Scan for the cell matching the given text and deliver its (X, Y) coordinate at center. 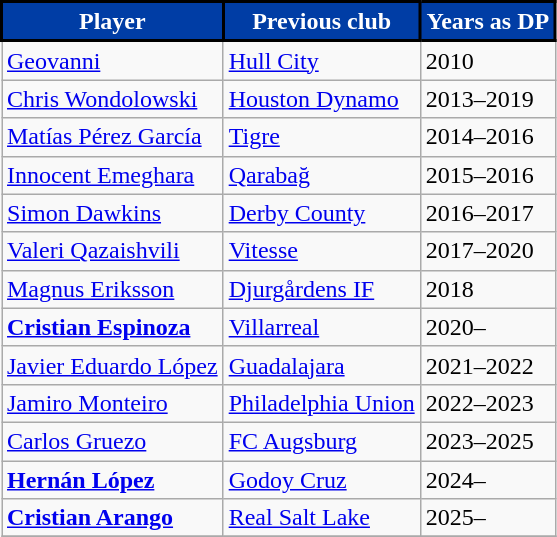
FC Augsburg (322, 441)
Qarabağ (322, 175)
Philadelphia Union (322, 403)
Jamiro Monteiro (113, 403)
2016–2017 (488, 213)
2018 (488, 289)
Villarreal (322, 327)
Valeri Qazaishvili (113, 251)
2023–2025 (488, 441)
Cristian Espinoza (113, 327)
Simon Dawkins (113, 213)
2010 (488, 60)
Magnus Eriksson (113, 289)
Houston Dynamo (322, 99)
Derby County (322, 213)
2024– (488, 479)
Vitesse (322, 251)
Innocent Emeghara (113, 175)
Guadalajara (322, 365)
2025– (488, 518)
Cristian Arango (113, 518)
2015–2016 (488, 175)
Years as DP (488, 22)
2020– (488, 327)
Real Salt Lake (322, 518)
Hernán López (113, 479)
2014–2016 (488, 137)
Player (113, 22)
Geovanni (113, 60)
Godoy Cruz (322, 479)
Hull City (322, 60)
Chris Wondolowski (113, 99)
2022–2023 (488, 403)
Javier Eduardo López (113, 365)
2013–2019 (488, 99)
Matías Pérez García (113, 137)
Djurgårdens IF (322, 289)
Tigre (322, 137)
Carlos Gruezo (113, 441)
2017–2020 (488, 251)
Previous club (322, 22)
2021–2022 (488, 365)
